Return (X, Y) of the center of cell containing provided text 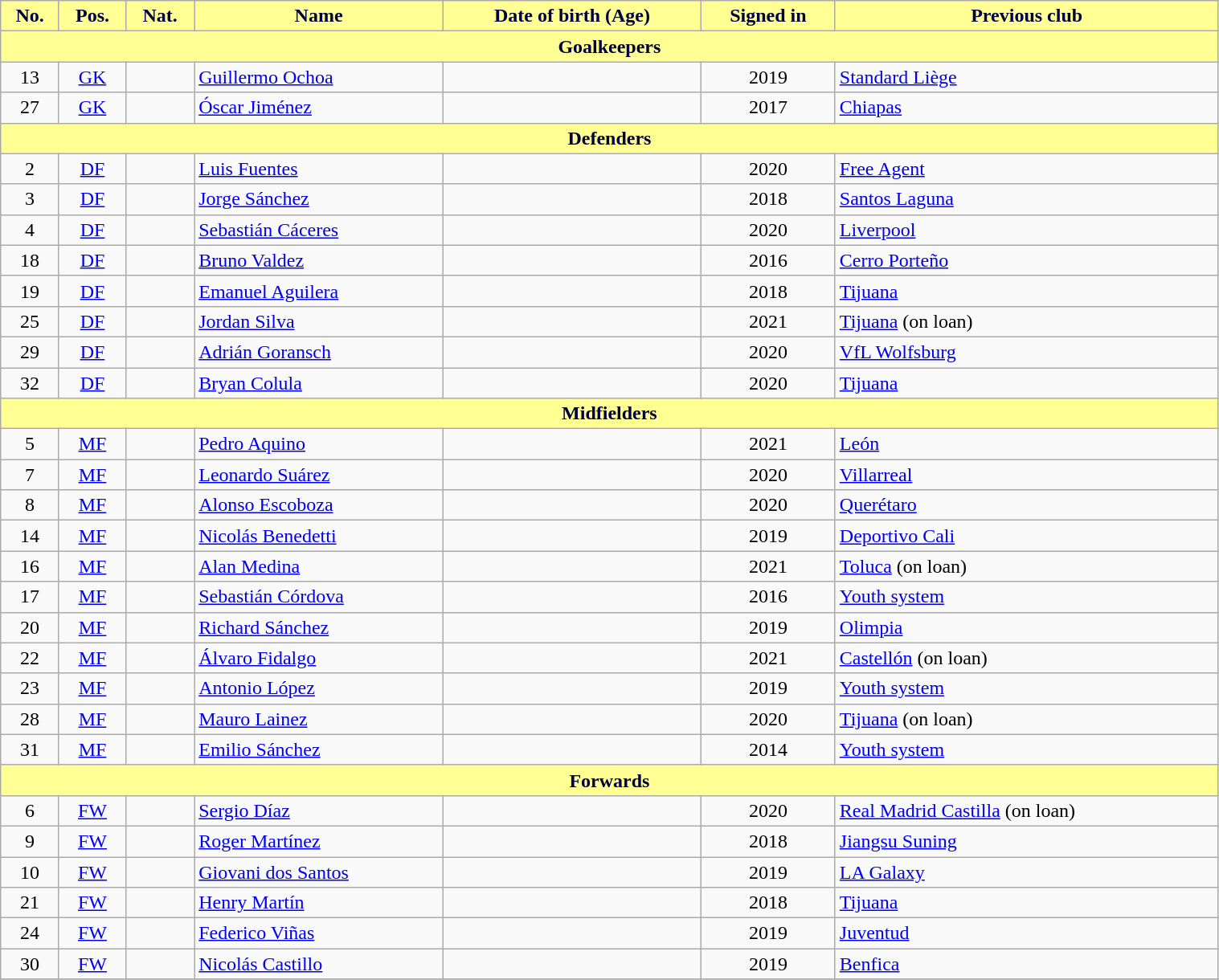
Chiapas (1027, 108)
Villarreal (1027, 475)
Deportivo Cali (1027, 536)
Liverpool (1027, 230)
Giovani dos Santos (319, 872)
3 (31, 199)
Jiangsu Suning (1027, 841)
Emanuel Aguilera (319, 291)
13 (31, 77)
Juventud (1027, 933)
Benfica (1027, 964)
Date of birth (Age) (572, 16)
Antonio López (319, 688)
Cerro Porteño (1027, 260)
6 (31, 811)
Richard Sánchez (319, 627)
Signed in (768, 16)
Bruno Valdez (319, 260)
28 (31, 719)
Midfielders (609, 414)
24 (31, 933)
Emilio Sánchez (319, 749)
Forwards (609, 780)
22 (31, 658)
Nicolás Castillo (319, 964)
Name (319, 16)
Bryan Colula (319, 383)
Goalkeepers (609, 47)
17 (31, 597)
LA Galaxy (1027, 872)
Querétaro (1027, 505)
Pos. (92, 16)
León (1027, 444)
2014 (768, 749)
21 (31, 903)
Henry Martín (319, 903)
23 (31, 688)
5 (31, 444)
32 (31, 383)
8 (31, 505)
Defenders (609, 138)
9 (31, 841)
Real Madrid Castilla (on loan) (1027, 811)
4 (31, 230)
30 (31, 964)
Jorge Sánchez (319, 199)
Santos Laguna (1027, 199)
2 (31, 169)
25 (31, 321)
Adrián Goransch (319, 352)
19 (31, 291)
31 (31, 749)
Luis Fuentes (319, 169)
Alonso Escoboza (319, 505)
Free Agent (1027, 169)
20 (31, 627)
Castellón (on loan) (1027, 658)
Federico Viñas (319, 933)
Mauro Lainez (319, 719)
Nat. (161, 16)
16 (31, 566)
Guillermo Ochoa (319, 77)
Toluca (on loan) (1027, 566)
Leonardo Suárez (319, 475)
Standard Liège (1027, 77)
14 (31, 536)
Roger Martínez (319, 841)
Sebastián Córdova (319, 597)
Sebastián Cáceres (319, 230)
Álvaro Fidalgo (319, 658)
2017 (768, 108)
Jordan Silva (319, 321)
27 (31, 108)
Sergio Díaz (319, 811)
Previous club (1027, 16)
Nicolás Benedetti (319, 536)
29 (31, 352)
Alan Medina (319, 566)
Olimpia (1027, 627)
Óscar Jiménez (319, 108)
10 (31, 872)
18 (31, 260)
Pedro Aquino (319, 444)
VfL Wolfsburg (1027, 352)
7 (31, 475)
No. (31, 16)
